Capture the cell that displays the provided text and extract its [x, y] central coordinate. 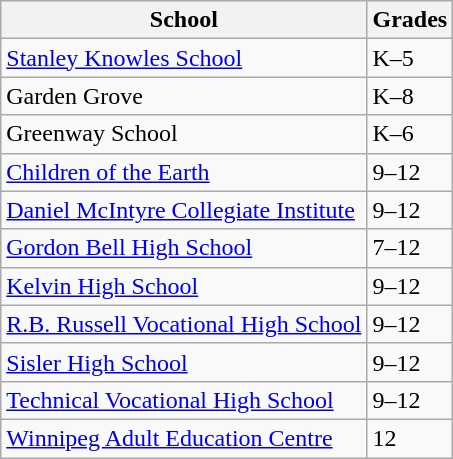
Technical Vocational High School [184, 400]
School [184, 20]
Garden Grove [184, 96]
K–8 [410, 96]
K–5 [410, 58]
Stanley Knowles School [184, 58]
Winnipeg Adult Education Centre [184, 438]
Gordon Bell High School [184, 248]
Daniel McIntyre Collegiate Institute [184, 210]
Sisler High School [184, 362]
12 [410, 438]
Greenway School [184, 134]
K–6 [410, 134]
Grades [410, 20]
Children of the Earth [184, 172]
R.B. Russell Vocational High School [184, 324]
Kelvin High School [184, 286]
7–12 [410, 248]
